Find where the given text appears and provide that cell's center as (X, Y) coordinate. 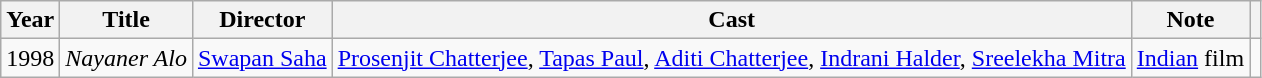
Indian film (1190, 58)
Year (30, 20)
Prosenjit Chatterjee, Tapas Paul, Aditi Chatterjee, Indrani Halder, Sreelekha Mitra (732, 58)
1998 (30, 58)
Nayaner Alo (126, 58)
Cast (732, 20)
Swapan Saha (262, 58)
Note (1190, 20)
Title (126, 20)
Director (262, 20)
